Determine the [X, Y] coordinate at the center of the cell enclosing the given text.  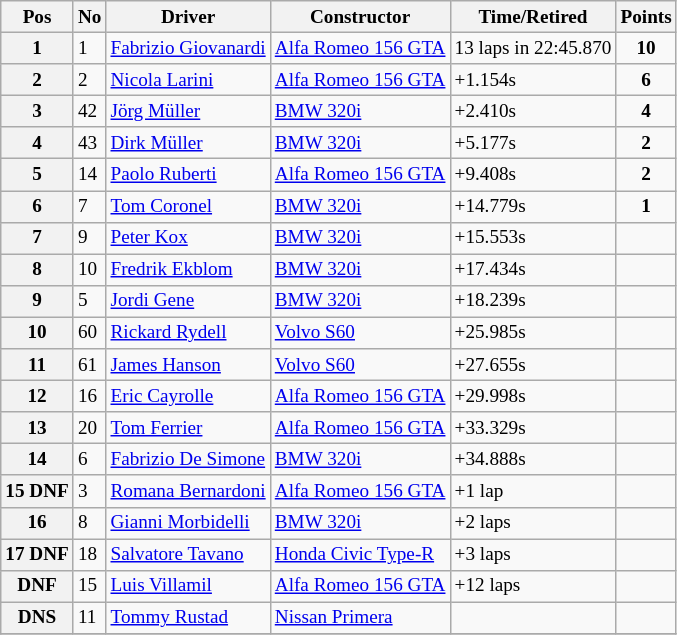
Honda Civic Type-R [360, 554]
12 [38, 396]
+15.553s [533, 238]
+29.998s [533, 396]
No [90, 17]
Time/Retired [533, 17]
Tom Coronel [188, 206]
+1 lap [533, 491]
Dirk Müller [188, 143]
20 [90, 428]
Fabrizio De Simone [188, 460]
61 [90, 365]
60 [90, 333]
Nicola Larini [188, 80]
+1.154s [533, 80]
Romana Bernardoni [188, 491]
James Hanson [188, 365]
Luis Villamil [188, 586]
15 [90, 586]
42 [90, 111]
Jörg Müller [188, 111]
+5.177s [533, 143]
15 DNF [38, 491]
17 DNF [38, 554]
+34.888s [533, 460]
Pos [38, 17]
Paolo Ruberti [188, 175]
+27.655s [533, 365]
Jordi Gene [188, 301]
Peter Kox [188, 238]
+14.779s [533, 206]
Gianni Morbidelli [188, 523]
Tom Ferrier [188, 428]
+12 laps [533, 586]
Salvatore Tavano [188, 554]
DNS [38, 618]
Fabrizio Giovanardi [188, 48]
Eric Cayrolle [188, 396]
43 [90, 143]
+33.329s [533, 428]
+25.985s [533, 333]
+2 laps [533, 523]
13 [38, 428]
+9.408s [533, 175]
+18.239s [533, 301]
Fredrik Ekblom [188, 270]
Tommy Rustad [188, 618]
+2.410s [533, 111]
Nissan Primera [360, 618]
Driver [188, 17]
DNF [38, 586]
Constructor [360, 17]
18 [90, 554]
+3 laps [533, 554]
Points [646, 17]
Rickard Rydell [188, 333]
+17.434s [533, 270]
13 laps in 22:45.870 [533, 48]
